Extract the (x, y) coordinate from the center of the cell holding the provided text.  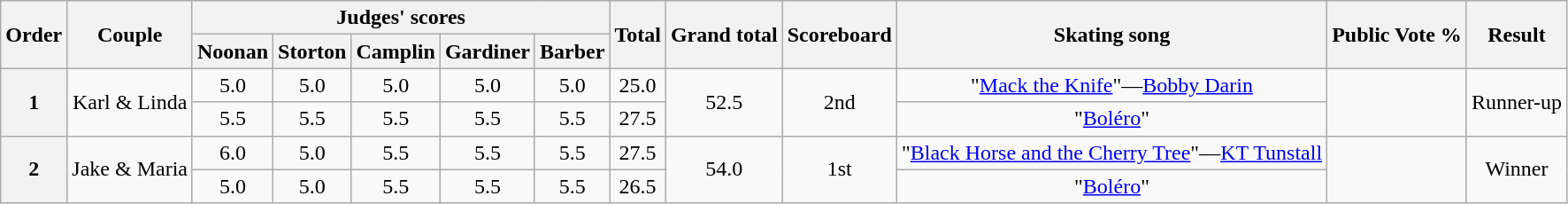
Karl & Linda (130, 102)
Result (1517, 35)
Runner-up (1517, 102)
54.0 (724, 169)
Total (638, 35)
6.0 (232, 153)
2nd (839, 102)
Judges' scores (400, 18)
Skating song (1111, 35)
Scoreboard (839, 35)
Camplin (396, 51)
"Mack the Knife"—Bobby Darin (1111, 85)
1st (839, 169)
26.5 (638, 186)
Noonan (232, 51)
Grand total (724, 35)
Public Vote % (1397, 35)
52.5 (724, 102)
Couple (130, 35)
Jake & Maria (130, 169)
Storton (312, 51)
Order (34, 35)
Gardiner (487, 51)
Barber (572, 51)
Winner (1517, 169)
25.0 (638, 85)
"Black Horse and the Cherry Tree"—KT Tunstall (1111, 153)
1 (34, 102)
2 (34, 169)
